Search for the cell housing the specified text and yield its [X, Y] center coordinate. 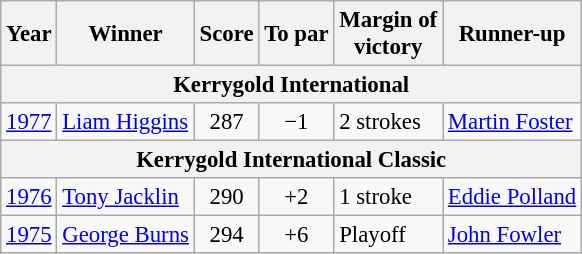
George Burns [126, 235]
+6 [296, 235]
Martin Foster [512, 122]
Tony Jacklin [126, 197]
294 [226, 235]
Kerrygold International Classic [292, 160]
+2 [296, 197]
1976 [29, 197]
1 stroke [388, 197]
Winner [126, 34]
−1 [296, 122]
Year [29, 34]
Margin ofvictory [388, 34]
Kerrygold International [292, 85]
Liam Higgins [126, 122]
1977 [29, 122]
287 [226, 122]
Score [226, 34]
Runner-up [512, 34]
1975 [29, 235]
To par [296, 34]
2 strokes [388, 122]
Eddie Polland [512, 197]
Playoff [388, 235]
290 [226, 197]
John Fowler [512, 235]
